Scan for the cell matching the given text and deliver its [x, y] coordinate at center. 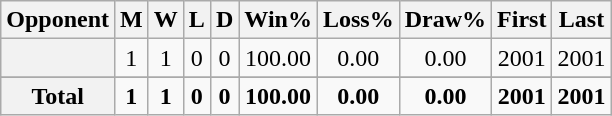
Win% [278, 20]
L [196, 20]
Draw% [445, 20]
Last [582, 20]
Total [58, 96]
D [224, 20]
Opponent [58, 20]
Loss% [358, 20]
W [166, 20]
First [522, 20]
M [132, 20]
